Pinpoint the cell where the given text exists, returning its [X, Y] midpoint coordinate. 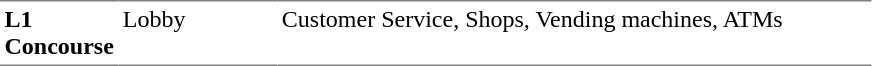
L1Concourse [59, 33]
Customer Service, Shops, Vending machines, ATMs [574, 33]
Lobby [198, 33]
